Output the [X, Y] coordinate of the center of the cell containing the given text.  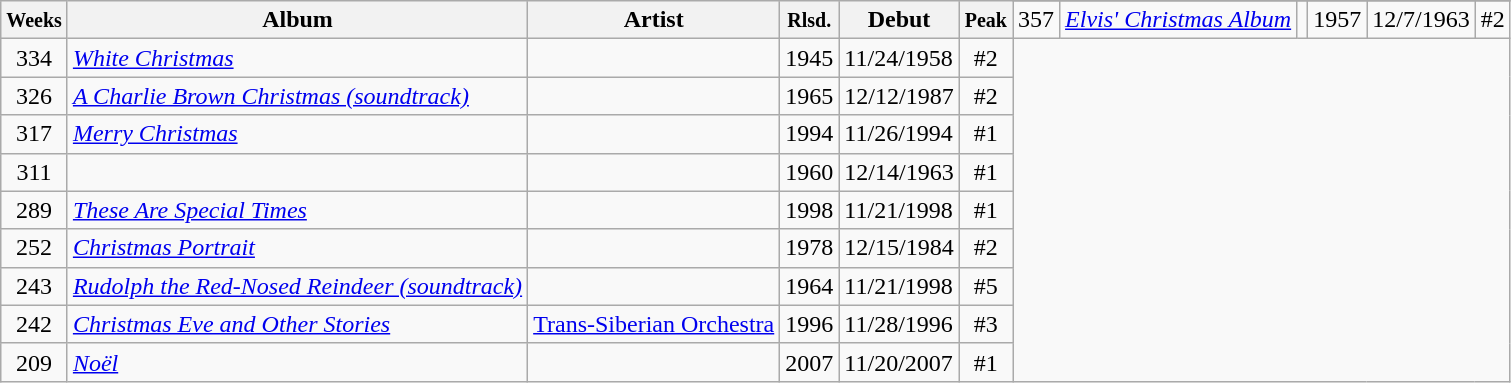
357 [1036, 20]
#3 [986, 324]
1960 [810, 172]
12/7/1963 [1421, 20]
12/15/1984 [899, 248]
11/24/1958 [899, 58]
Weeks [34, 20]
243 [34, 286]
12/12/1987 [899, 96]
Christmas Portrait [297, 248]
Trans-Siberian Orchestra [654, 324]
Artist [654, 20]
Peak [986, 20]
These Are Special Times [297, 210]
White Christmas [297, 58]
Elvis' Christmas Album [1178, 20]
317 [34, 134]
Merry Christmas [297, 134]
1964 [810, 286]
326 [34, 96]
2007 [810, 362]
Rudolph the Red-Nosed Reindeer (soundtrack) [297, 286]
1998 [810, 210]
242 [34, 324]
11/20/2007 [899, 362]
A Charlie Brown Christmas (soundtrack) [297, 96]
11/28/1996 [899, 324]
311 [34, 172]
1965 [810, 96]
#5 [986, 286]
Debut [899, 20]
1957 [1338, 20]
Christmas Eve and Other Stories [297, 324]
12/14/1963 [899, 172]
Rlsd. [810, 20]
Noël [297, 362]
1945 [810, 58]
1996 [810, 324]
252 [34, 248]
289 [34, 210]
334 [34, 58]
Album [297, 20]
209 [34, 362]
11/26/1994 [899, 134]
1978 [810, 248]
1994 [810, 134]
